For the text-containing cell, return its midpoint in (X, Y) coordinate format. 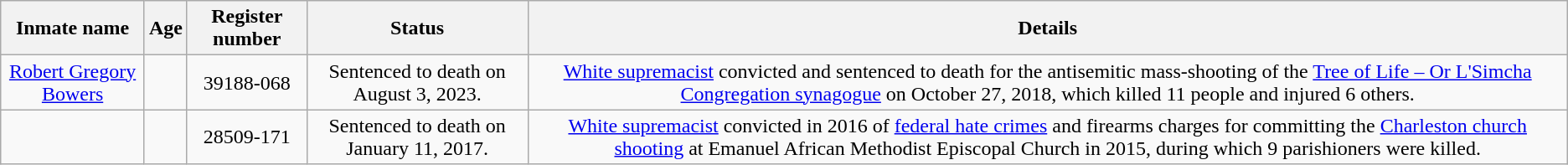
39188-068 (246, 82)
Age (166, 28)
Robert Gregory Bowers (73, 82)
Inmate name (73, 28)
28509-171 (246, 137)
Sentenced to death on January 11, 2017. (417, 137)
Sentenced to death on August 3, 2023. (417, 82)
Details (1047, 28)
Register number (246, 28)
Status (417, 28)
